Identify which cell holds the provided text, then report its (X, Y) central coordinate. 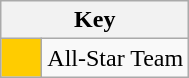
Key (95, 20)
All-Star Team (116, 58)
